Return the (X, Y) coordinate for the center point of the cell that contains the specified text.  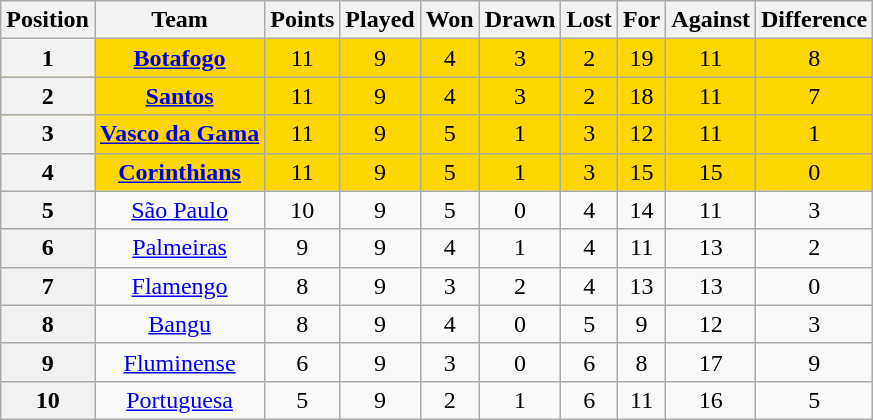
17 (711, 362)
Position (48, 20)
Santos (179, 96)
Flamengo (179, 286)
Points (302, 20)
Against (711, 20)
Played (380, 20)
Portuguesa (179, 400)
Bangu (179, 324)
Corinthians (179, 172)
14 (641, 210)
Botafogo (179, 58)
Palmeiras (179, 248)
Vasco da Gama (179, 134)
Difference (814, 20)
Won (450, 20)
Team (179, 20)
19 (641, 58)
Drawn (520, 20)
For (641, 20)
Fluminense (179, 362)
São Paulo (179, 210)
18 (641, 96)
Lost (589, 20)
16 (711, 400)
